Locate the cell with the specified text and output its (x, y) center coordinate. 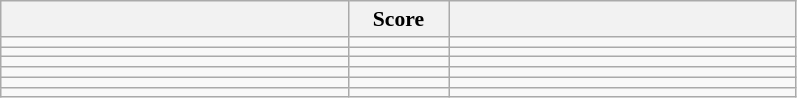
Score (398, 19)
